Provide the [x, y] coordinate of the cell's center where the given text is located.  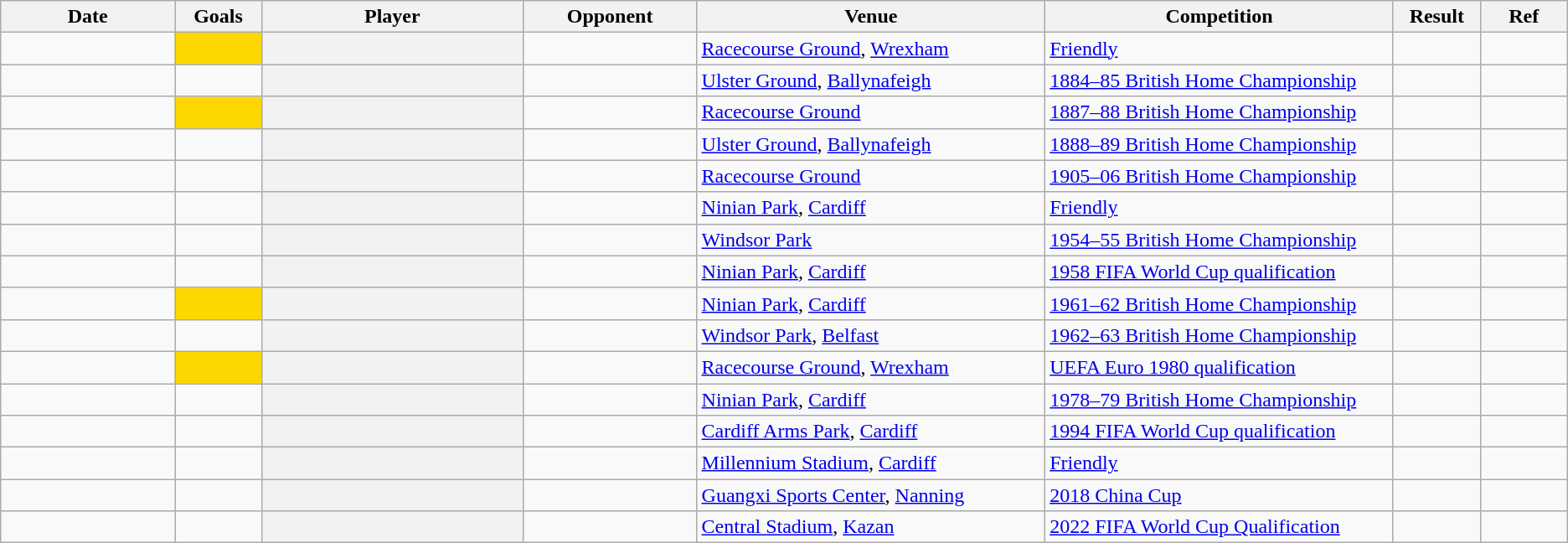
Competition [1220, 17]
Windsor Park [871, 240]
1888–89 British Home Championship [1220, 144]
2018 China Cup [1220, 495]
Millennium Stadium, Cardiff [871, 463]
Venue [871, 17]
Windsor Park, Belfast [871, 335]
Ref [1524, 17]
2022 FIFA World Cup Qualification [1220, 527]
1954–55 British Home Championship [1220, 240]
1905–06 British Home Championship [1220, 176]
Guangxi Sports Center, Nanning [871, 495]
UEFA Euro 1980 qualification [1220, 367]
Player [392, 17]
Cardiff Arms Park, Cardiff [871, 432]
Result [1436, 17]
1978–79 British Home Championship [1220, 400]
Central Stadium, Kazan [871, 527]
1887–88 British Home Championship [1220, 112]
Date [88, 17]
1958 FIFA World Cup qualification [1220, 271]
Goals [219, 17]
1994 FIFA World Cup qualification [1220, 432]
1962–63 British Home Championship [1220, 335]
Opponent [610, 17]
1884–85 British Home Championship [1220, 80]
1961–62 British Home Championship [1220, 303]
